Capture the cell that displays the provided text and extract its (X, Y) central coordinate. 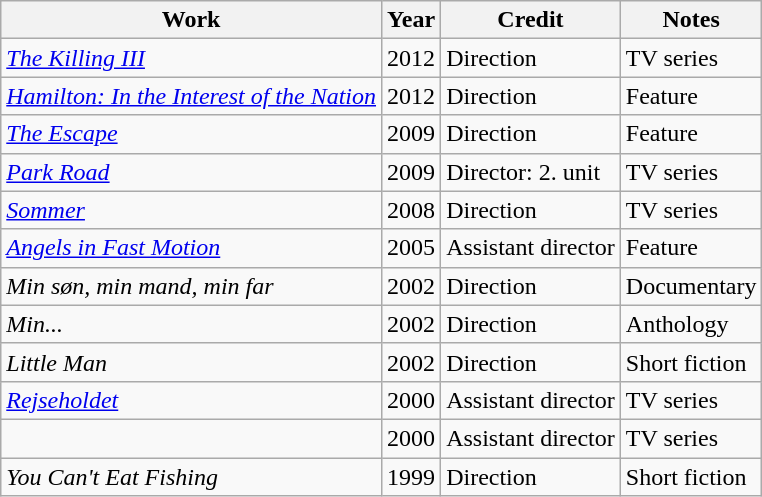
The Escape (192, 134)
Credit (531, 20)
You Can't Eat Fishing (192, 477)
Year (412, 20)
Work (192, 20)
Min søn, min mand, min far (192, 286)
Anthology (691, 324)
Min... (192, 324)
Angels in Fast Motion (192, 248)
Rejseholdet (192, 400)
Little Man (192, 362)
Hamilton: In the Interest of the Nation (192, 96)
The Killing III (192, 58)
2008 (412, 210)
1999 (412, 477)
Director: 2. unit (531, 172)
Sommer (192, 210)
2005 (412, 248)
Park Road (192, 172)
Notes (691, 20)
Documentary (691, 286)
